Identify which cell holds the provided text, then report its (x, y) central coordinate. 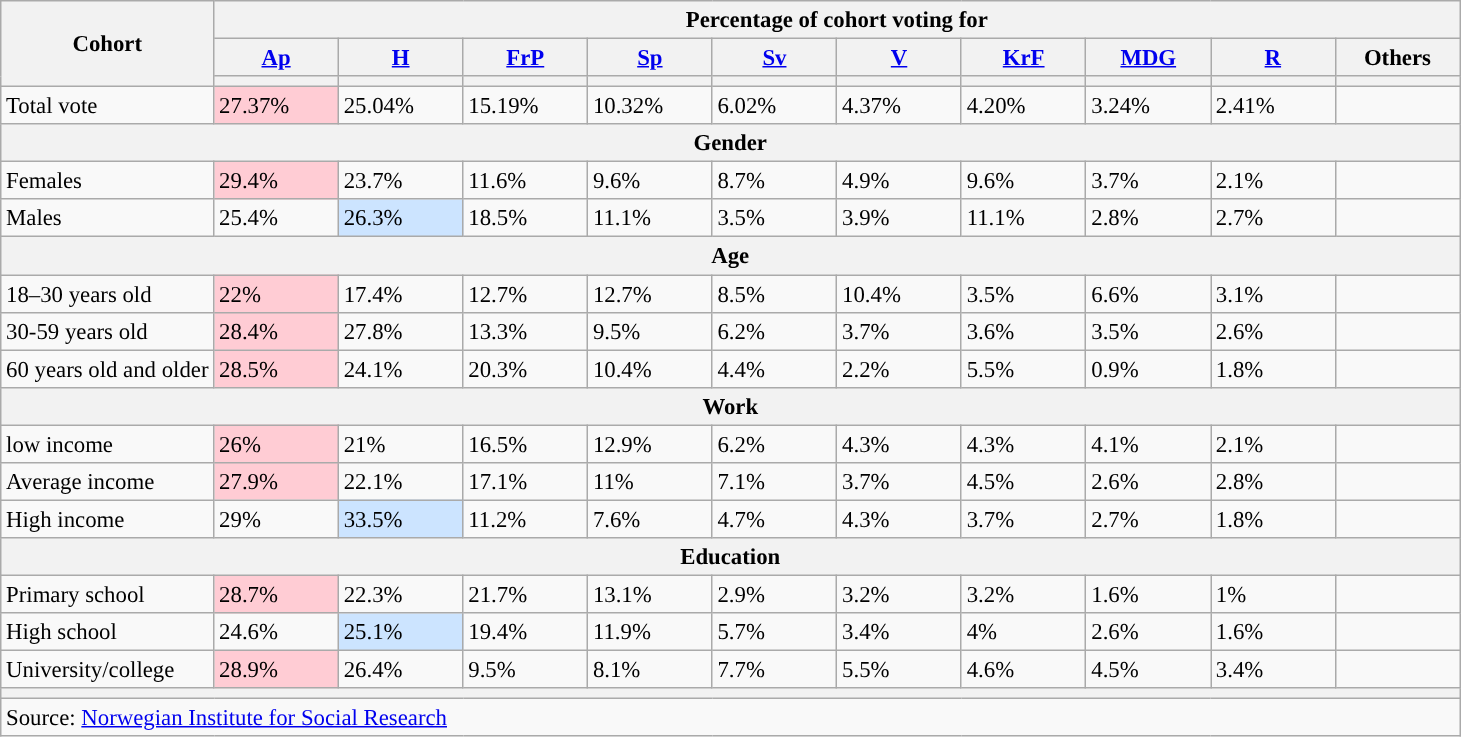
26.3% (400, 219)
22.3% (400, 594)
30-59 years old (108, 331)
17.1% (526, 482)
33.5% (400, 519)
27.8% (400, 331)
R (1274, 58)
4.20% (1024, 106)
Ap (276, 58)
7.1% (774, 482)
3.6% (1024, 331)
26.4% (400, 670)
11% (650, 482)
Percentage of cohort voting for (837, 20)
Age (730, 256)
6.6% (1148, 294)
Primary school (108, 594)
25.04% (400, 106)
18–30 years old (108, 294)
8.5% (774, 294)
3.1% (1274, 294)
28.7% (276, 594)
KrF (1024, 58)
low income (108, 444)
8.1% (650, 670)
13.3% (526, 331)
2.41% (1274, 106)
2.2% (900, 369)
29.4% (276, 181)
4.37% (900, 106)
18.5% (526, 219)
22.1% (400, 482)
Work (730, 406)
28.9% (276, 670)
H (400, 58)
17.4% (400, 294)
60 years old and older (108, 369)
2.9% (774, 594)
Females (108, 181)
Gender (730, 143)
26% (276, 444)
4.1% (1148, 444)
Males (108, 219)
Cohort (108, 44)
22% (276, 294)
Source: Norwegian Institute for Social Research (730, 718)
12.9% (650, 444)
7.6% (650, 519)
Others (1398, 58)
24.6% (276, 632)
Sp (650, 58)
4.7% (774, 519)
20.3% (526, 369)
11.6% (526, 181)
FrP (526, 58)
15.19% (526, 106)
1% (1274, 594)
4.9% (900, 181)
Sv (774, 58)
University/college (108, 670)
29% (276, 519)
13.1% (650, 594)
4.4% (774, 369)
V (900, 58)
7.7% (774, 670)
28.5% (276, 369)
27.37% (276, 106)
4% (1024, 632)
Total vote (108, 106)
4.6% (1024, 670)
16.5% (526, 444)
28.4% (276, 331)
11.9% (650, 632)
23.7% (400, 181)
21.7% (526, 594)
8.7% (774, 181)
5.7% (774, 632)
24.1% (400, 369)
10.32% (650, 106)
3.9% (900, 219)
Education (730, 557)
MDG (1148, 58)
25.4% (276, 219)
21% (400, 444)
27.9% (276, 482)
6.02% (774, 106)
19.4% (526, 632)
High school (108, 632)
11.2% (526, 519)
25.1% (400, 632)
3.24% (1148, 106)
High income (108, 519)
Average income (108, 482)
0.9% (1148, 369)
